Scan for the cell matching the given text and deliver its [X, Y] coordinate at center. 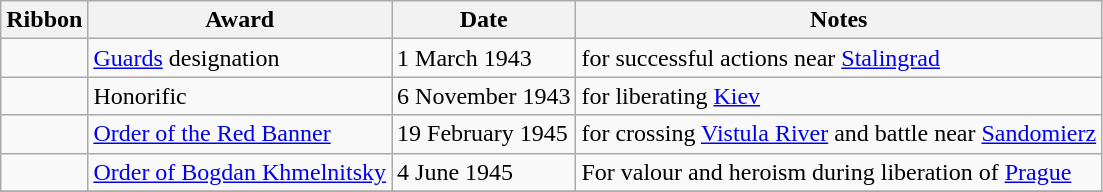
1 March 1943 [484, 58]
6 November 1943 [484, 96]
Award [240, 20]
4 June 1945 [484, 172]
Honorific [240, 96]
Notes [839, 20]
19 February 1945 [484, 134]
Guards designation [240, 58]
for crossing Vistula River and battle near Sandomierz [839, 134]
for liberating Kiev [839, 96]
Date [484, 20]
For valour and heroism during liberation of Prague [839, 172]
for successful actions near Stalingrad [839, 58]
Ribbon [44, 20]
Order of the Red Banner [240, 134]
Order of Bogdan Khmelnitsky [240, 172]
